Identify which cell holds the provided text, then report its [x, y] central coordinate. 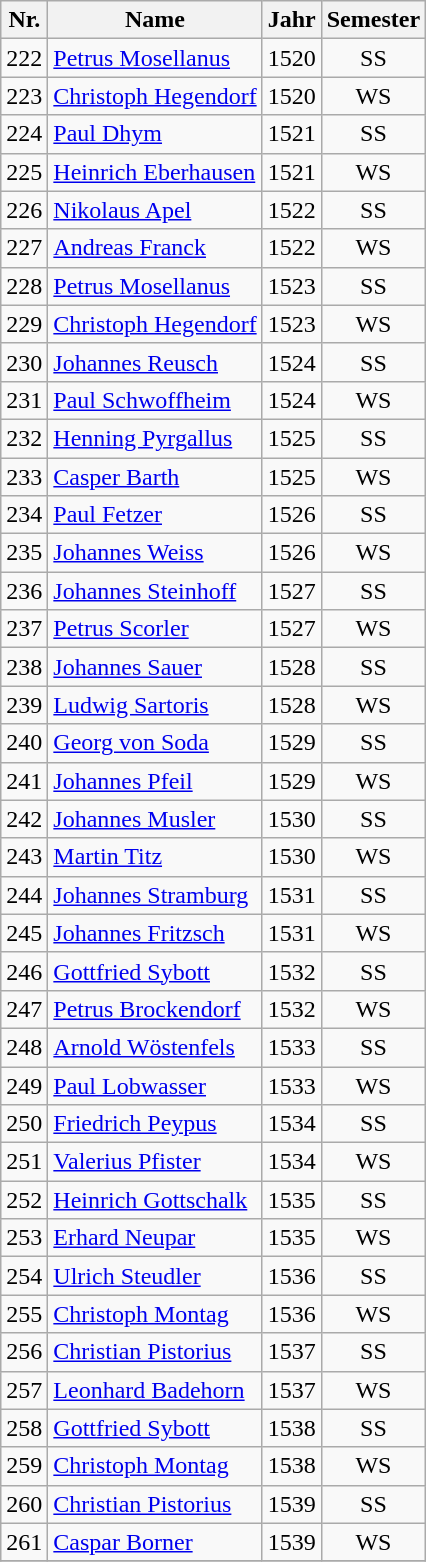
257 [24, 1390]
Heinrich Gottschalk [155, 1200]
Johannes Reusch [155, 362]
260 [24, 1504]
Johannes Fritzsch [155, 933]
251 [24, 1162]
247 [24, 1009]
Semester [373, 20]
Johannes Steinhoff [155, 591]
244 [24, 895]
252 [24, 1200]
Casper Barth [155, 477]
Johannes Weiss [155, 553]
250 [24, 1124]
249 [24, 1085]
246 [24, 971]
232 [24, 438]
239 [24, 705]
Ulrich Steudler [155, 1276]
Nr. [24, 20]
Andreas Franck [155, 248]
Petrus Scorler [155, 629]
228 [24, 286]
233 [24, 477]
242 [24, 819]
226 [24, 210]
Johannes Sauer [155, 667]
222 [24, 58]
Paul Fetzer [155, 515]
234 [24, 515]
235 [24, 553]
Caspar Borner [155, 1542]
Georg von Soda [155, 743]
240 [24, 743]
253 [24, 1238]
245 [24, 933]
243 [24, 857]
Leonhard Badehorn [155, 1390]
224 [24, 134]
Arnold Wöstenfels [155, 1047]
Name [155, 20]
241 [24, 781]
236 [24, 591]
238 [24, 667]
230 [24, 362]
Nikolaus Apel [155, 210]
225 [24, 172]
248 [24, 1047]
223 [24, 96]
Valerius Pfister [155, 1162]
Heinrich Eberhausen [155, 172]
237 [24, 629]
Johannes Pfeil [155, 781]
Ludwig Sartoris [155, 705]
Friedrich Peypus [155, 1124]
Erhard Neupar [155, 1238]
Martin Titz [155, 857]
Paul Dhym [155, 134]
Paul Lobwasser [155, 1085]
Johannes Musler [155, 819]
258 [24, 1428]
227 [24, 248]
Johannes Stramburg [155, 895]
256 [24, 1352]
255 [24, 1314]
Paul Schwoffheim [155, 400]
229 [24, 324]
259 [24, 1466]
231 [24, 400]
Jahr [292, 20]
254 [24, 1276]
Petrus Brockendorf [155, 1009]
Henning Pyrgallus [155, 438]
261 [24, 1542]
